Capture the cell that displays the provided text and extract its [X, Y] central coordinate. 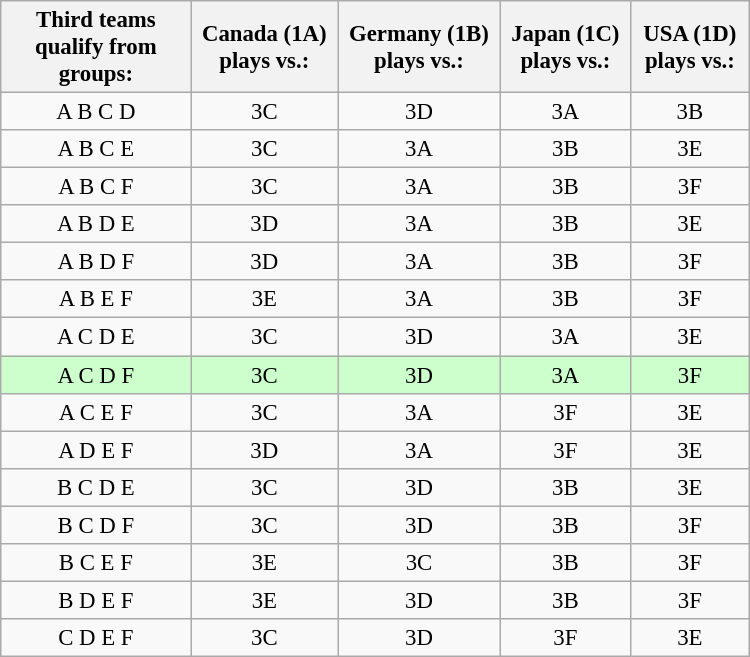
A D E F [96, 450]
Third teams qualify from groups: [96, 47]
USA (1D) plays vs.: [690, 47]
A C D E [96, 337]
B C D E [96, 487]
A B D E [96, 224]
B D E F [96, 600]
A B C F [96, 187]
B C D F [96, 525]
A B C E [96, 149]
Canada (1A) plays vs.: [264, 47]
B C E F [96, 563]
A B E F [96, 299]
C D E F [96, 638]
Japan (1C) plays vs.: [565, 47]
Germany (1B) plays vs.: [420, 47]
A B D F [96, 262]
A C E F [96, 412]
A B C D [96, 112]
A C D F [96, 375]
